Return the (X, Y) coordinate for the center point of the cell that contains the specified text.  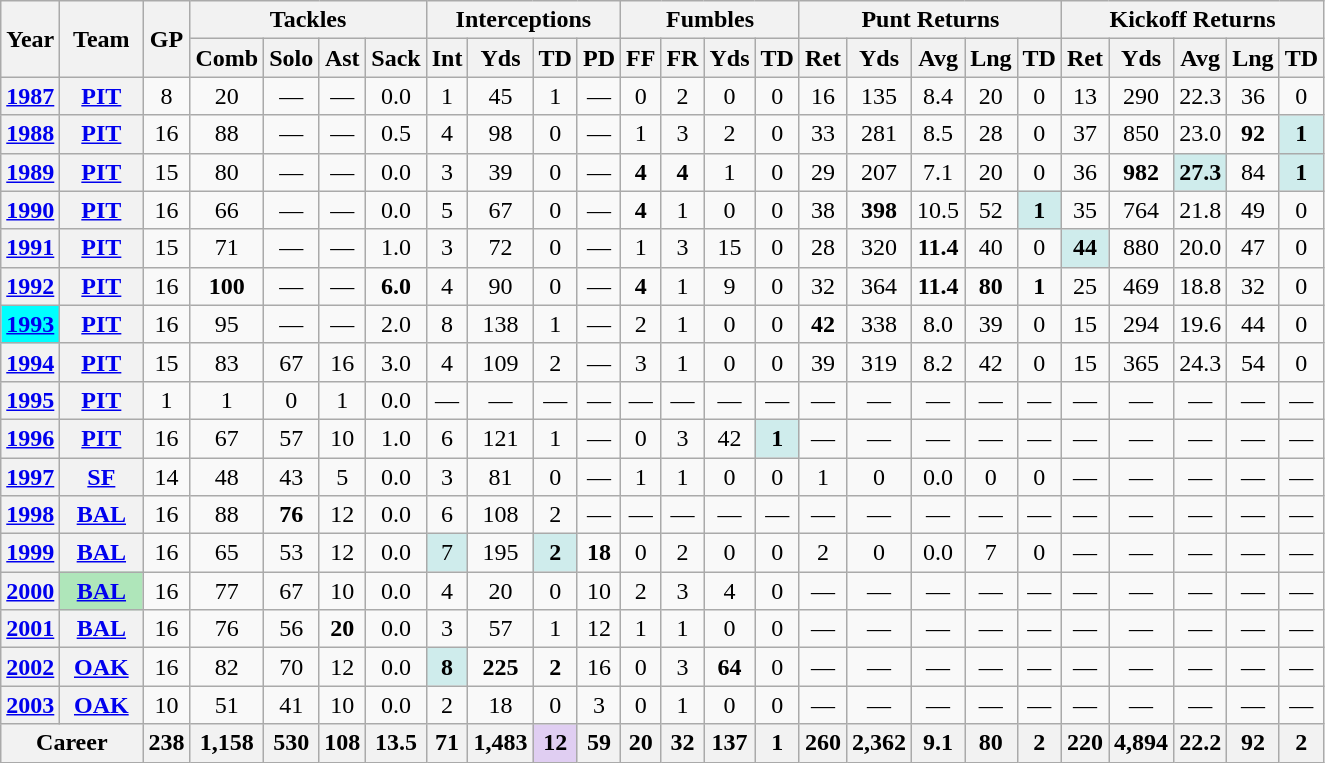
13 (1084, 96)
PD (598, 58)
Kickoff Returns (1192, 20)
109 (500, 362)
19.6 (1200, 324)
2002 (30, 667)
364 (880, 286)
45 (500, 96)
8.0 (938, 324)
54 (1253, 362)
100 (227, 286)
Comb (227, 58)
530 (292, 743)
82 (227, 667)
72 (500, 248)
49 (1253, 210)
207 (880, 172)
24.3 (1200, 362)
137 (730, 743)
35 (1084, 210)
2,362 (880, 743)
2.0 (396, 324)
1992 (30, 286)
41 (292, 705)
398 (880, 210)
23.0 (1200, 134)
37 (1084, 134)
6.0 (396, 286)
3.0 (396, 362)
320 (880, 248)
9.1 (938, 743)
1995 (30, 400)
294 (1142, 324)
FF (641, 58)
53 (292, 553)
59 (598, 743)
GP (166, 39)
Fumbles (710, 20)
21.8 (1200, 210)
22.2 (1200, 743)
56 (292, 629)
66 (227, 210)
FR (682, 58)
51 (227, 705)
365 (1142, 362)
290 (1142, 96)
1991 (30, 248)
10.5 (938, 210)
Int (447, 58)
7.1 (938, 172)
13.5 (396, 743)
0.5 (396, 134)
47 (1253, 248)
1994 (30, 362)
Tackles (308, 20)
8.5 (938, 134)
2001 (30, 629)
1996 (30, 438)
338 (880, 324)
281 (880, 134)
43 (292, 477)
20.0 (1200, 248)
880 (1142, 248)
18.8 (1200, 286)
Punt Returns (930, 20)
52 (991, 210)
77 (227, 591)
Career (72, 743)
238 (166, 743)
65 (227, 553)
121 (500, 438)
14 (166, 477)
22.3 (1200, 96)
64 (730, 667)
850 (1142, 134)
4,894 (1142, 743)
319 (880, 362)
98 (500, 134)
1988 (30, 134)
1998 (30, 515)
1997 (30, 477)
8.4 (938, 96)
220 (1084, 743)
84 (1253, 172)
Solo (292, 58)
Year (30, 39)
138 (500, 324)
1990 (30, 210)
Sack (396, 58)
8.2 (938, 362)
1987 (30, 96)
195 (500, 553)
27.3 (1200, 172)
29 (822, 172)
40 (991, 248)
2000 (30, 591)
1999 (30, 553)
81 (500, 477)
SF (102, 477)
982 (1142, 172)
70 (292, 667)
95 (227, 324)
Interceptions (523, 20)
1,158 (227, 743)
25 (1084, 286)
1993 (30, 324)
9 (730, 286)
90 (500, 286)
2003 (30, 705)
225 (500, 667)
Team (102, 39)
260 (822, 743)
Ast (342, 58)
469 (1142, 286)
48 (227, 477)
764 (1142, 210)
1,483 (500, 743)
135 (880, 96)
38 (822, 210)
83 (227, 362)
1989 (30, 172)
33 (822, 134)
